Capture the cell that displays the provided text and extract its [X, Y] central coordinate. 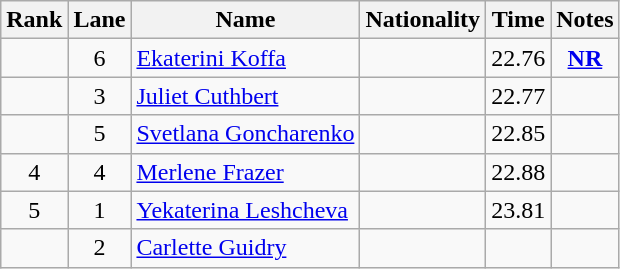
22.88 [518, 172]
Notes [585, 20]
22.85 [518, 134]
22.77 [518, 96]
23.81 [518, 210]
6 [100, 58]
3 [100, 96]
Juliet Cuthbert [246, 96]
Svetlana Goncharenko [246, 134]
Name [246, 20]
Ekaterini Koffa [246, 58]
Nationality [423, 20]
Merlene Frazer [246, 172]
Lane [100, 20]
Yekaterina Leshcheva [246, 210]
Rank [34, 20]
2 [100, 248]
Time [518, 20]
NR [585, 58]
22.76 [518, 58]
1 [100, 210]
Carlette Guidry [246, 248]
